Search for the cell housing the specified text and yield its (x, y) center coordinate. 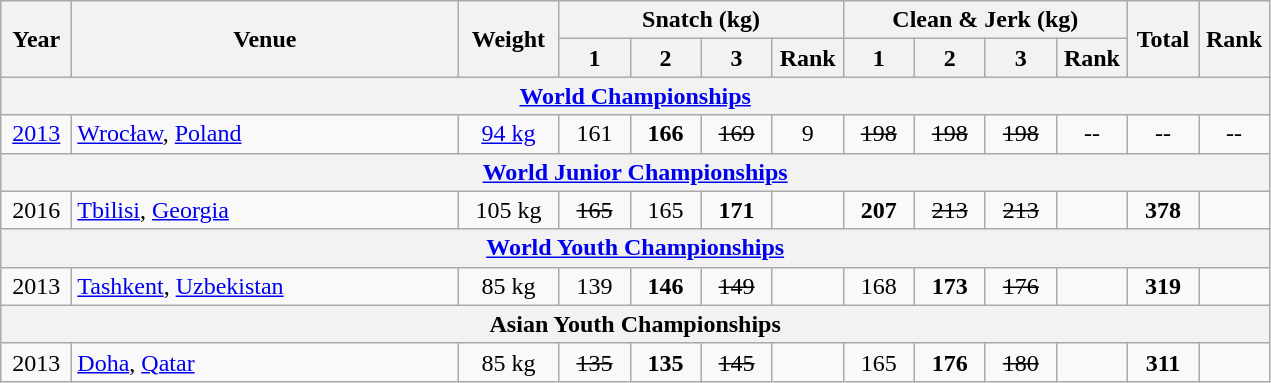
Year (36, 39)
166 (666, 134)
Clean & Jerk (kg) (985, 20)
146 (666, 286)
173 (950, 286)
Asian Youth Championships (636, 324)
Tbilisi, Georgia (265, 210)
Weight (508, 39)
Snatch (kg) (701, 20)
149 (736, 286)
World Championships (636, 96)
145 (736, 362)
168 (878, 286)
Venue (265, 39)
Wrocław, Poland (265, 134)
World Youth Championships (636, 248)
World Junior Championships (636, 172)
9 (808, 134)
169 (736, 134)
180 (1020, 362)
161 (594, 134)
Total (1162, 39)
139 (594, 286)
105 kg (508, 210)
Doha, Qatar (265, 362)
171 (736, 210)
2016 (36, 210)
378 (1162, 210)
311 (1162, 362)
207 (878, 210)
319 (1162, 286)
94 kg (508, 134)
Tashkent, Uzbekistan (265, 286)
